Search for the cell housing the specified text and yield its (X, Y) center coordinate. 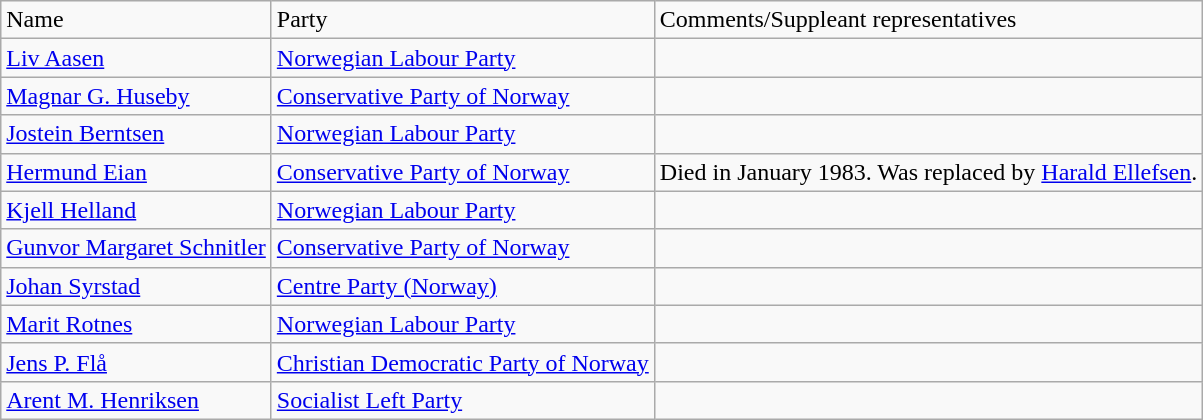
Hermund Eian (136, 172)
Liv Aasen (136, 58)
Arent M. Henriksen (136, 400)
Died in January 1983. Was replaced by Harald Ellefsen. (928, 172)
Magnar G. Huseby (136, 96)
Christian Democratic Party of Norway (462, 362)
Name (136, 20)
Jens P. Flå (136, 362)
Party (462, 20)
Gunvor Margaret Schnitler (136, 248)
Kjell Helland (136, 210)
Marit Rotnes (136, 324)
Jostein Berntsen (136, 134)
Socialist Left Party (462, 400)
Johan Syrstad (136, 286)
Comments/Suppleant representatives (928, 20)
Centre Party (Norway) (462, 286)
